Scan for the cell matching the given text and deliver its (x, y) coordinate at center. 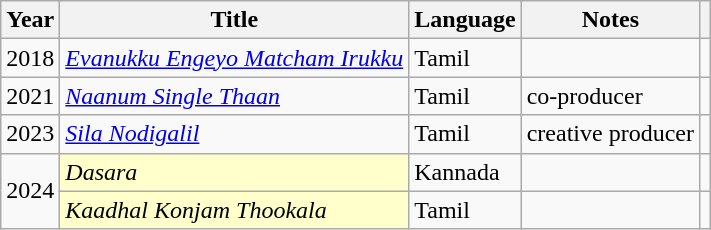
2024 (30, 191)
creative producer (610, 134)
2018 (30, 58)
Language (465, 20)
2021 (30, 96)
Year (30, 20)
2023 (30, 134)
Evanukku Engeyo Matcham Irukku (234, 58)
Kaadhal Konjam Thookala (234, 210)
Title (234, 20)
Kannada (465, 172)
Notes (610, 20)
co-producer (610, 96)
Naanum Single Thaan (234, 96)
Dasara (234, 172)
Sila Nodigalil (234, 134)
